Identify which cell holds the provided text, then report its [X, Y] central coordinate. 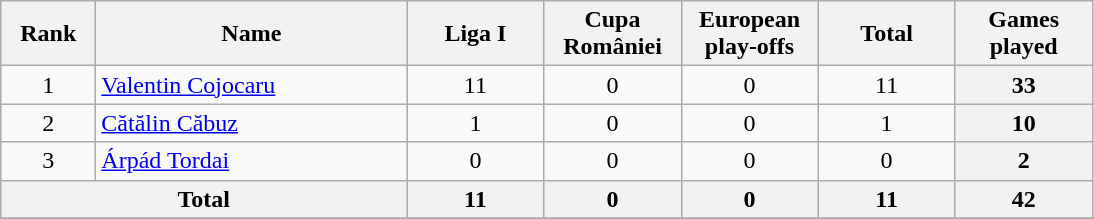
Cupa României [612, 34]
Valentin Cojocaru [252, 85]
Árpád Tordai [252, 161]
Games played [1024, 34]
European play-offs [750, 34]
Liga I [476, 34]
Cătălin Căbuz [252, 123]
Name [252, 34]
42 [1024, 199]
Rank [48, 34]
33 [1024, 85]
3 [48, 161]
10 [1024, 123]
